Determine the [x, y] coordinate at the center of the cell enclosing the given text.  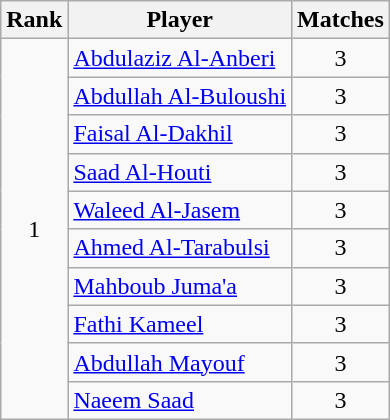
Rank [34, 20]
Waleed Al-Jasem [180, 210]
Saad Al-Houti [180, 172]
Faisal Al-Dakhil [180, 134]
Player [180, 20]
Matches [341, 20]
Abdulaziz Al-Anberi [180, 58]
Abdullah Mayouf [180, 362]
1 [34, 230]
Mahboub Juma'a [180, 286]
Naeem Saad [180, 400]
Abdullah Al-Buloushi [180, 96]
Fathi Kameel [180, 324]
Ahmed Al-Tarabulsi [180, 248]
